Capture the cell that displays the provided text and extract its [X, Y] central coordinate. 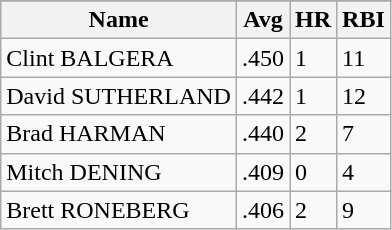
Avg [262, 20]
11 [364, 58]
HR [314, 20]
.406 [262, 210]
Name [119, 20]
Clint BALGERA [119, 58]
Mitch DENING [119, 172]
.440 [262, 134]
.409 [262, 172]
7 [364, 134]
9 [364, 210]
4 [364, 172]
.442 [262, 96]
0 [314, 172]
.450 [262, 58]
David SUTHERLAND [119, 96]
Brad HARMAN [119, 134]
RBI [364, 20]
Brett RONEBERG [119, 210]
12 [364, 96]
